Return the [x, y] coordinate for the center point of the cell that contains the specified text.  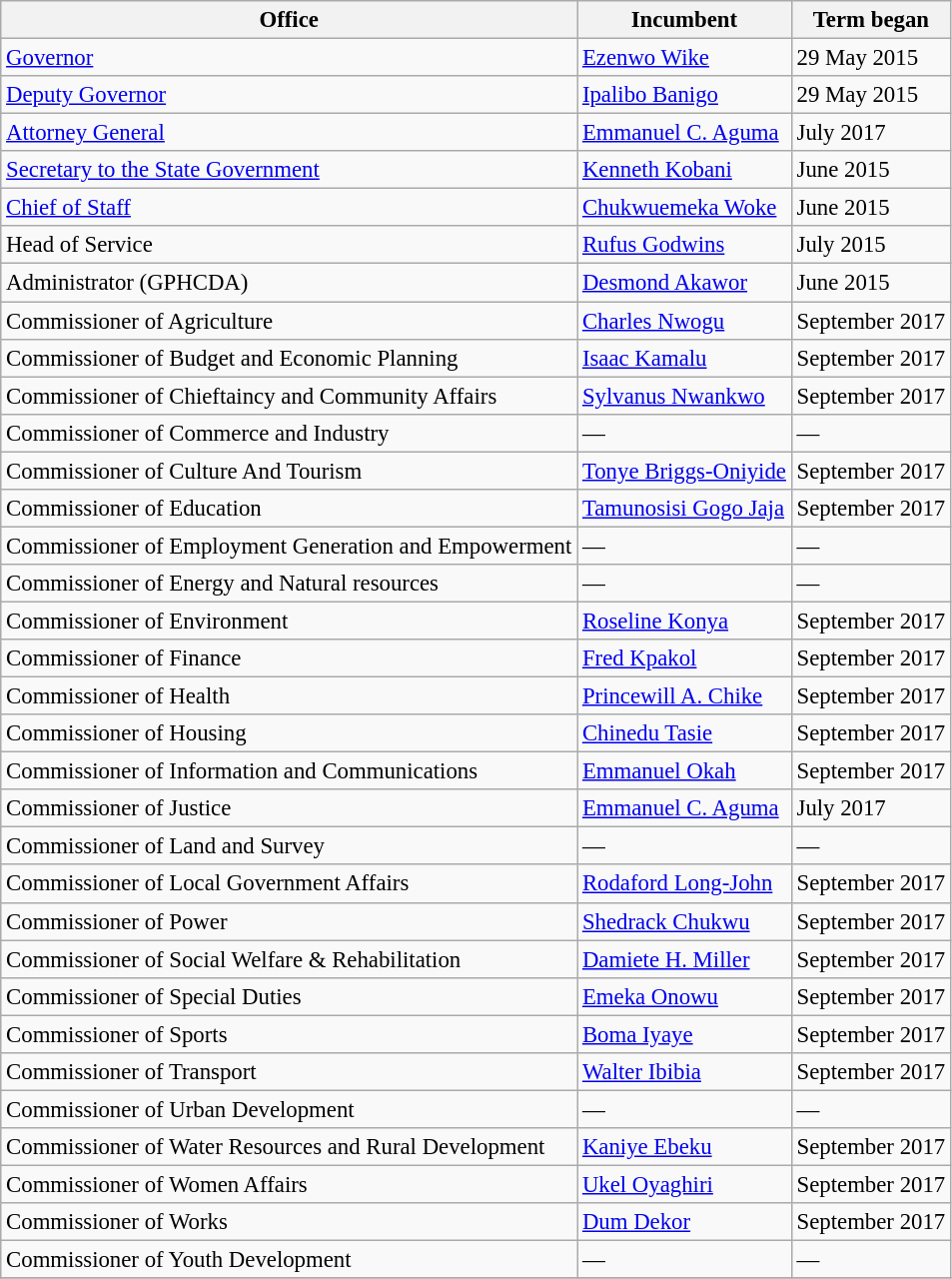
Commissioner of Chieftaincy and Community Affairs [290, 396]
Commissioner of Youth Development [290, 1260]
Emeka Onowu [685, 996]
Commissioner of Housing [290, 733]
Shedrack Chukwu [685, 921]
Attorney General [290, 133]
Rodaford Long-John [685, 884]
Governor [290, 58]
Administrator (GPHCDA) [290, 283]
Commissioner of Education [290, 509]
Chinedu Tasie [685, 733]
Commissioner of Special Duties [290, 996]
Commissioner of Commerce and Industry [290, 433]
Commissioner of Local Government Affairs [290, 884]
Walter Ibibia [685, 1072]
Commissioner of Energy and Natural resources [290, 584]
Head of Service [290, 245]
Ipalibo Banigo [685, 95]
Commissioner of Urban Development [290, 1109]
Commissioner of Land and Survey [290, 846]
Office [290, 20]
Tamunosisi Gogo Jaja [685, 509]
Ukel Oyaghiri [685, 1184]
Isaac Kamalu [685, 358]
Desmond Akawor [685, 283]
Emmanuel Okah [685, 771]
Term began [871, 20]
Fred Kpakol [685, 658]
Secretary to the State Government [290, 170]
Commissioner of Justice [290, 808]
Kenneth Kobani [685, 170]
Commissioner of Culture And Tourism [290, 471]
Commissioner of Power [290, 921]
Princewill A. Chike [685, 696]
Commissioner of Water Resources and Rural Development [290, 1147]
Incumbent [685, 20]
Dum Dekor [685, 1222]
Commissioner of Agriculture [290, 321]
Commissioner of Works [290, 1222]
Chief of Staff [290, 208]
Commissioner of Transport [290, 1072]
Commissioner of Information and Communications [290, 771]
Commissioner of Health [290, 696]
Kaniye Ebeku [685, 1147]
Commissioner of Finance [290, 658]
July 2015 [871, 245]
Commissioner of Environment [290, 621]
Commissioner of Budget and Economic Planning [290, 358]
Commissioner of Social Welfare & Rehabilitation [290, 959]
Commissioner of Employment Generation and Empowerment [290, 546]
Sylvanus Nwankwo [685, 396]
Ezenwo Wike [685, 58]
Rufus Godwins [685, 245]
Tonye Briggs-Oniyide [685, 471]
Commissioner of Sports [290, 1034]
Commissioner of Women Affairs [290, 1184]
Chukwuemeka Woke [685, 208]
Boma Iyaye [685, 1034]
Charles Nwogu [685, 321]
Deputy Governor [290, 95]
Damiete H. Miller [685, 959]
Roseline Konya [685, 621]
